Identify which cell holds the provided text, then report its (X, Y) central coordinate. 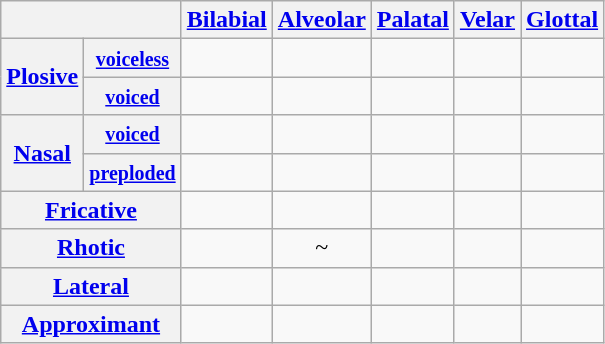
Fricative (91, 210)
Palatal (412, 20)
Lateral (91, 286)
Glottal (562, 20)
Alveolar (322, 20)
Bilabial (226, 20)
Velar (487, 20)
Approximant (91, 324)
Plosive (42, 77)
voiceless (132, 58)
preploded (132, 172)
Rhotic (91, 248)
~ (322, 248)
Nasal (42, 153)
